Scan for the cell matching the given text and deliver its (x, y) coordinate at center. 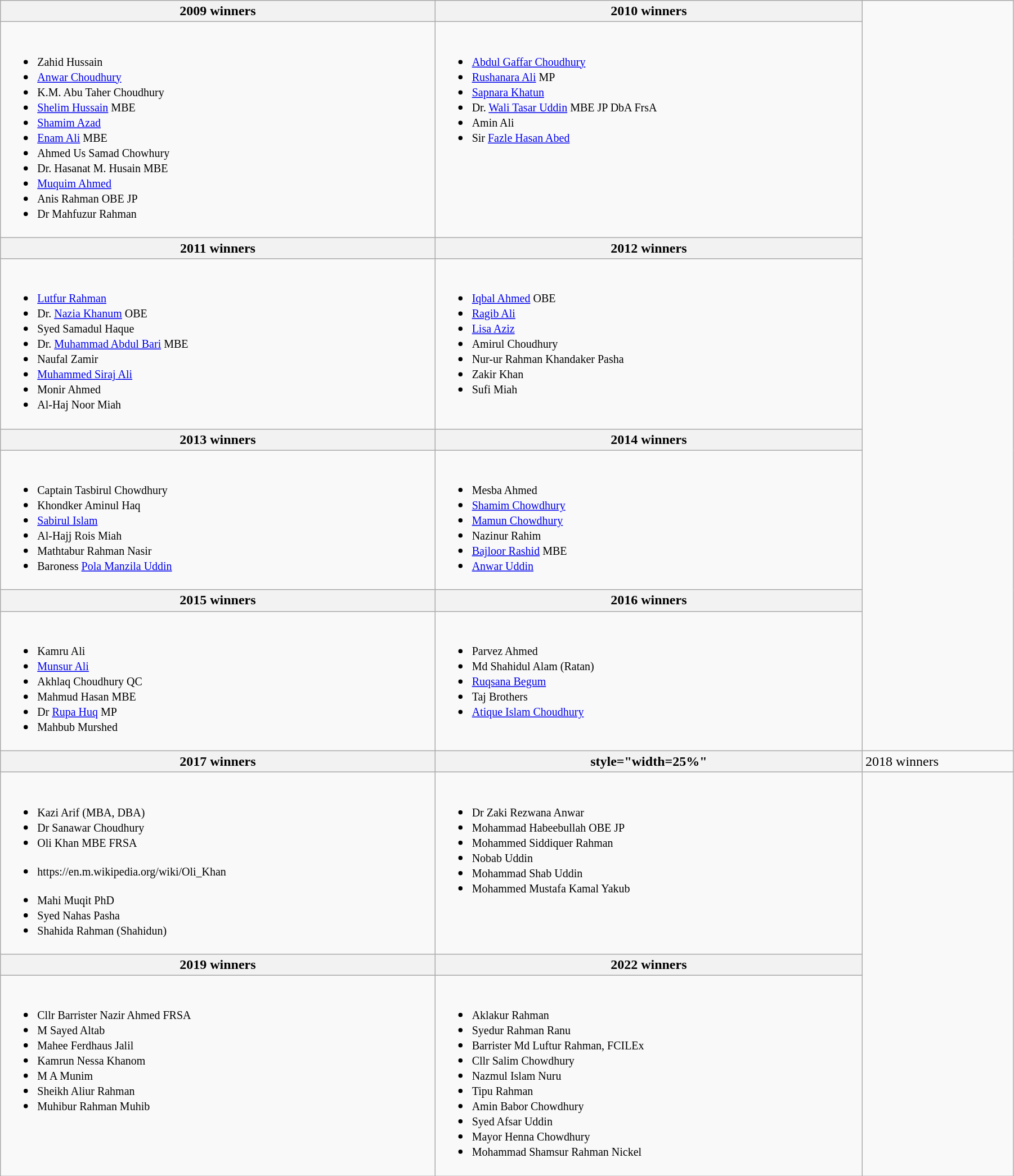
2022 winners (648, 964)
Abdul Gaffar ChoudhuryRushanara Ali MPSapnara KhatunDr. Wali Tasar Uddin MBE JP DbA FrsA Amin AliSir Fazle Hasan Abed (648, 129)
Lutfur RahmanDr. Nazia Khanum OBESyed Samadul HaqueDr. Muhammad Abdul Bari MBENaufal ZamirMuhammed Siraj AliMonir AhmedAl-Haj Noor Miah (218, 344)
2017 winners (218, 761)
2010 winners (648, 11)
Kamru AliMunsur AliAkhlaq Choudhury QCMahmud Hasan MBEDr Rupa Huq MPMahbub Murshed (218, 681)
style="width=25%" (648, 761)
2015 winners (218, 600)
2018 winners (938, 761)
2012 winners (648, 248)
2014 winners (648, 439)
2011 winners (218, 248)
2009 winners (218, 11)
Cllr Barrister Nazir Ahmed FRSAM Sayed AltabMahee Ferdhaus JalilKamrun Nessa KhanomM A MunimSheikh Aliur RahmanMuhibur Rahman Muhib (218, 1075)
2016 winners (648, 600)
Parvez AhmedMd Shahidul Alam (Ratan)Ruqsana BegumTaj BrothersAtique Islam Choudhury (648, 681)
2013 winners (218, 439)
2019 winners (218, 964)
Dr Zaki Rezwana AnwarMohammad Habeebullah OBE JPMohammed Siddiquer RahmanNobab UddinMohammad Shab UddinMohammed Mustafa Kamal Yakub (648, 863)
Iqbal Ahmed OBERagib AliLisa AzizAmirul ChoudhuryNur-ur Rahman Khandaker PashaZakir KhanSufi Miah (648, 344)
Captain Tasbirul ChowdhuryKhondker Aminul HaqSabirul IslamAl-Hajj Rois MiahMathtabur Rahman NasirBaroness Pola Manzila Uddin (218, 520)
Mesba AhmedShamim ChowdhuryMamun ChowdhuryNazinur RahimBajloor Rashid MBEAnwar Uddin (648, 520)
